Locate the cell with the specified text and output its [X, Y] center coordinate. 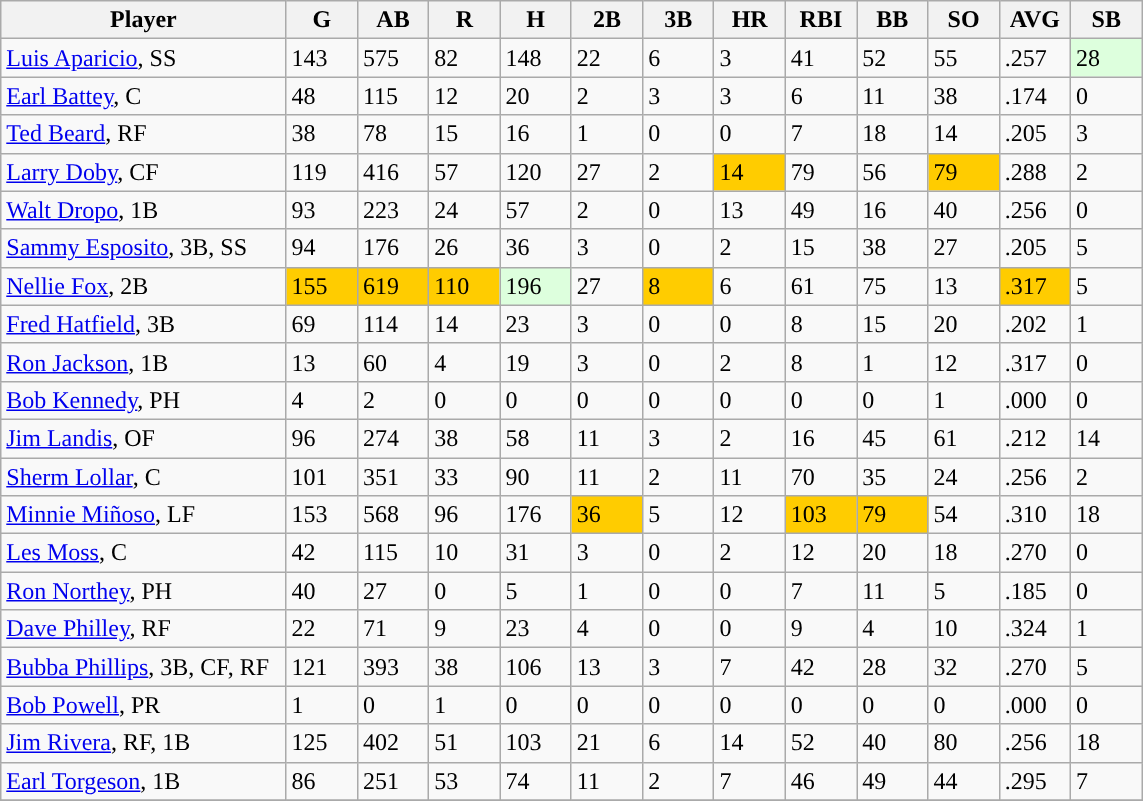
Sherm Lollar, C [144, 477]
196 [536, 286]
575 [392, 58]
619 [392, 286]
H [536, 20]
R [464, 20]
.212 [1034, 438]
82 [464, 58]
148 [536, 58]
70 [820, 477]
Nellie Fox, 2B [144, 286]
393 [392, 667]
101 [322, 477]
35 [892, 477]
54 [964, 515]
46 [820, 781]
Bubba Phillips, 3B, CF, RF [144, 667]
Ron Jackson, 1B [144, 362]
Earl Torgeson, 1B [144, 781]
33 [464, 477]
41 [820, 58]
60 [392, 362]
90 [536, 477]
2B [606, 20]
251 [392, 781]
Bob Powell, PR [144, 705]
SB [1106, 20]
.295 [1034, 781]
Sammy Esposito, 3B, SS [144, 248]
568 [392, 515]
71 [392, 629]
3B [678, 20]
153 [322, 515]
Ron Northey, PH [144, 591]
110 [464, 286]
Dave Philley, RF [144, 629]
58 [536, 438]
AB [392, 20]
86 [322, 781]
Larry Doby, CF [144, 172]
Bob Kennedy, PH [144, 400]
Luis Aparicio, SS [144, 58]
93 [322, 210]
Ted Beard, RF [144, 134]
.324 [1034, 629]
119 [322, 172]
80 [964, 743]
274 [392, 438]
155 [322, 286]
74 [536, 781]
.310 [1034, 515]
53 [464, 781]
106 [536, 667]
.257 [1034, 58]
402 [392, 743]
44 [964, 781]
.288 [1034, 172]
Walt Dropo, 1B [144, 210]
69 [322, 324]
32 [964, 667]
75 [892, 286]
351 [392, 477]
55 [964, 58]
.185 [1034, 591]
.202 [1034, 324]
416 [392, 172]
BB [892, 20]
G [322, 20]
45 [892, 438]
Earl Battey, C [144, 96]
51 [464, 743]
AVG [1034, 20]
Jim Landis, OF [144, 438]
Player [144, 20]
Minnie Miñoso, LF [144, 515]
31 [536, 553]
Jim Rivera, RF, 1B [144, 743]
78 [392, 134]
26 [464, 248]
56 [892, 172]
SO [964, 20]
125 [322, 743]
120 [536, 172]
Fred Hatfield, 3B [144, 324]
94 [322, 248]
HR [750, 20]
Les Moss, C [144, 553]
121 [322, 667]
223 [392, 210]
143 [322, 58]
.174 [1034, 96]
21 [606, 743]
48 [322, 96]
19 [536, 362]
RBI [820, 20]
114 [392, 324]
